Pinpoint the cell where the given text exists, returning its (x, y) midpoint coordinate. 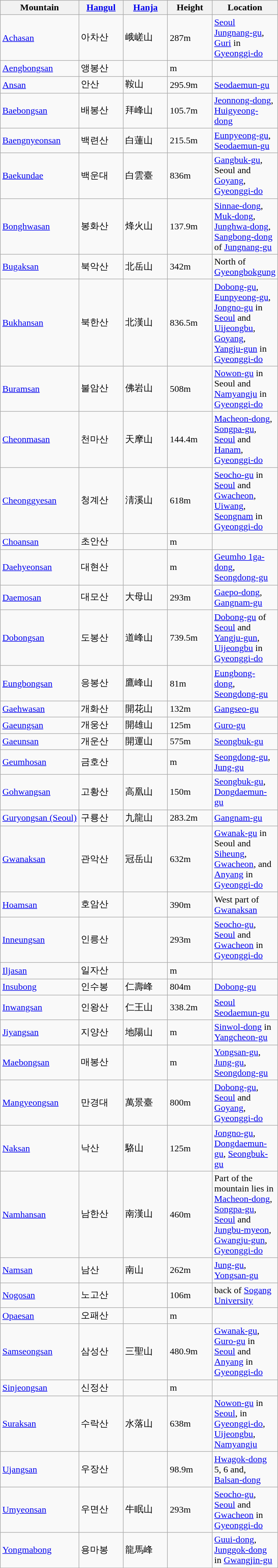
back of Sogang University (245, 1295)
Yongsan-gu, Jung-gu, Seongdong-gu (245, 1062)
일자산 (101, 971)
Jung-gu, Yongsan-gu (245, 1270)
불암산 (101, 388)
개운산 (101, 742)
水落山 (146, 1424)
Namsan (40, 1270)
342m (190, 267)
牛眠山 (146, 1510)
137.9m (190, 226)
오패산 (101, 1316)
West part of Gwanaksan (245, 904)
Buramsan (40, 388)
낙산 (101, 1148)
開雄山 (146, 726)
佛岩山 (146, 388)
150m (190, 792)
인릉산 (101, 940)
白雲臺 (146, 176)
Cheonggyesan (40, 500)
Mangyeongsan (40, 1102)
봉화산 (101, 226)
81m (190, 683)
Part of the mountain lies in Macheon-dong, Songpa-gu, Seoul and Jungbu-myeon, Gwangju-gun, Gyeonggi-do (245, 1214)
지양산 (101, 1032)
수락산 (101, 1424)
관악산 (101, 859)
九龍山 (146, 818)
안산 (101, 85)
Eungbong-dong, Seongdong-gu (245, 683)
북악산 (101, 267)
Hoamsan (40, 904)
Seocho-gu in Seoul and Gwacheon, Uiwang, Seongnam in Gyeonggi-do (245, 500)
Jongno-gu, Dongdaemun-gu, Seongbuk-gu (245, 1148)
Macheon-dong, Songpa-gu, Seoul and Hanam, Gyeonggi-do (245, 439)
開花山 (146, 709)
앵봉산 (101, 69)
460m (190, 1214)
Dobong-gu of Seoul and Yangju-gun, Uijeongbu in Gyeonggi-do (245, 638)
Dobongsan (40, 638)
Guro-gu (245, 726)
Hanja (146, 8)
338.2m (190, 1008)
Sinjeongsan (40, 1388)
북한산 (101, 323)
萬景臺 (146, 1102)
Ujangsan (40, 1469)
132m (190, 709)
Gaepo-dong, Gangnam-gu (245, 597)
Naksan (40, 1148)
地陽山 (146, 1032)
Seongdong-gu, Jung-gu (245, 762)
287m (190, 37)
Nowon-gu in Seoul, in Gyeonggi-do, Uijeongbu, Namyangju (245, 1424)
144.4m (190, 439)
駱山 (146, 1148)
Guui-dong, Junggok-dong in Gwangjin-gu (245, 1550)
開運山 (146, 742)
North of Gyeongbokgung (245, 267)
아차산 (101, 37)
南漢山 (146, 1214)
Daemosan (40, 597)
Sinwol-dong in Yangcheon-gu (245, 1032)
삼성산 (101, 1352)
우면산 (101, 1510)
Gangbuk-gu, Seoul and Goyang, Gyeonggi-do (245, 176)
Hwagok-dong 5, 6 and, Balsan-dong (245, 1469)
836.5m (190, 323)
仁王山 (146, 1008)
Guryongsan (Seoul) (40, 818)
天摩山 (146, 439)
Yongmabong (40, 1550)
인왕산 (101, 1008)
Namhansan (40, 1214)
峨嵯山 (146, 37)
Seongbuk-gu, Dongdaemun-gu (245, 792)
南山 (146, 1270)
Jiyangsan (40, 1032)
Gohwangsan (40, 792)
도봉산 (101, 638)
Daehyeonsan (40, 567)
Gwanak-gu, Guro-gu in Seoul and Anyang in Gyeonggi-do (245, 1352)
836m (190, 176)
Gwanak-gu in Seoul and Siheung, Gwacheon, and Anyang in Gyeonggi-do (245, 859)
618m (190, 500)
Aengbongsan (40, 69)
Ansan (40, 85)
Samseongsan (40, 1352)
仁壽峰 (146, 987)
480.9m (190, 1352)
Gaeungsan (40, 726)
Seoul Jungnang-gu, Guri in Gyeonggi-do (245, 37)
Hangul (101, 8)
Baekundae (40, 176)
호암산 (101, 904)
Geumhosan (40, 762)
高凰山 (146, 792)
개웅산 (101, 726)
804m (190, 987)
Suraksan (40, 1424)
만경대 (101, 1102)
Mountain (40, 8)
262m (190, 1270)
98.9m (190, 1469)
鞍山 (146, 85)
白蓮山 (146, 141)
215.5m (190, 141)
인수봉 (101, 987)
Location (245, 8)
Opaesan (40, 1316)
Bonghwasan (40, 226)
고황산 (101, 792)
매봉산 (101, 1062)
청계산 (101, 500)
Seodaemun-gu (245, 85)
106m (190, 1295)
노고산 (101, 1295)
Gangseo-gu (245, 709)
Iljasan (40, 971)
Baengnyeonsan (40, 141)
Achasan (40, 37)
백운대 (101, 176)
남산 (101, 1270)
Gangnam-gu (245, 818)
575m (190, 742)
Baebongsan (40, 110)
Geumho 1ga-dong, Seongdong-gu (245, 567)
大母山 (146, 597)
Sinnae-dong, Muk-dong, Junghwa-dong, Sangbong-dong of Jungnang-gu (245, 226)
Dobong-gu (245, 987)
龍馬峰 (146, 1550)
北岳山 (146, 267)
Dobong-gu, Seoul and Goyang, Gyeonggi-do (245, 1102)
신정산 (101, 1388)
구룡산 (101, 818)
Inwangsan (40, 1008)
Gaehwasan (40, 709)
Dobong-gu, Eunpyeong-gu, Jongno-gu in Seoul and Uijeongbu, Goyang, Yangju-gun in Gyeonggi-do (245, 323)
Maebongsan (40, 1062)
초안산 (101, 542)
Height (190, 8)
Jeonnong-dong, Huigyeong-dong (245, 110)
800m (190, 1102)
Insubong (40, 987)
283.2m (190, 818)
대현산 (101, 567)
Nowon-gu in Seoul and Namyangju in Gyeonggi-do (245, 388)
638m (190, 1424)
배봉산 (101, 110)
Seoul Seodaemun-gu (245, 1008)
Seongbuk-gu (245, 742)
三聖山 (146, 1352)
鷹峰山 (146, 683)
Nogosan (40, 1295)
739.5m (190, 638)
우장산 (101, 1469)
Eungbongsan (40, 683)
淸溪山 (146, 500)
용마봉 (101, 1550)
Bukhansan (40, 323)
개화산 (101, 709)
Gwanaksan (40, 859)
508m (190, 388)
Eunpyeong-gu, Seodaemun-gu (245, 141)
道峰山 (146, 638)
Cheonmasan (40, 439)
천마산 (101, 439)
390m (190, 904)
295.9m (190, 85)
北漢山 (146, 323)
Choansan (40, 542)
拜峰山 (146, 110)
Bugaksan (40, 267)
남한산 (101, 1214)
烽火山 (146, 226)
Inneungsan (40, 940)
금호산 (101, 762)
632m (190, 859)
Umyeonsan (40, 1510)
응봉산 (101, 683)
冠岳山 (146, 859)
105.7m (190, 110)
백련산 (101, 141)
Gaeunsan (40, 742)
대모산 (101, 597)
